Pinpoint the cell where the given text exists, returning its (X, Y) midpoint coordinate. 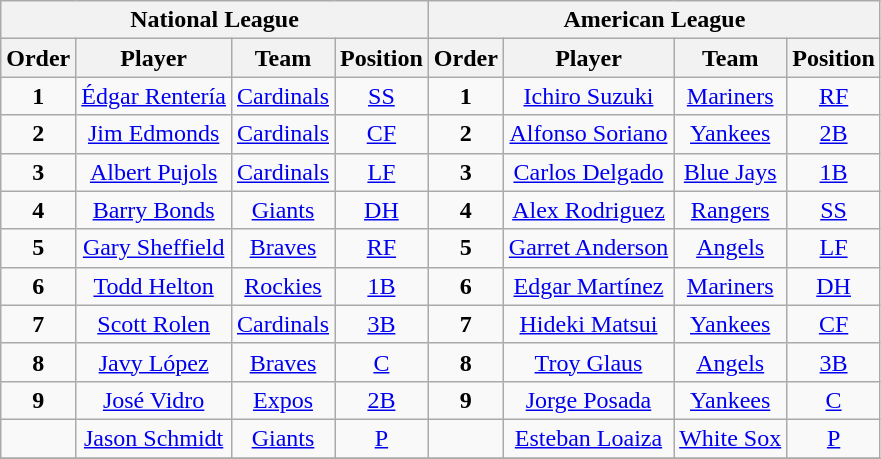
Jim Edmonds (154, 134)
Jason Schmidt (154, 438)
Hideki Matsui (588, 324)
Ichiro Suzuki (588, 96)
Jorge Posada (588, 400)
Javy López (154, 362)
White Sox (730, 438)
Edgar Martínez (588, 286)
Alex Rodriguez (588, 210)
Scott Rolen (154, 324)
Barry Bonds (154, 210)
Rockies (282, 286)
Todd Helton (154, 286)
Blue Jays (730, 172)
Expos (282, 400)
Alfonso Soriano (588, 134)
Gary Sheffield (154, 248)
American League (654, 20)
National League (215, 20)
Albert Pujols (154, 172)
Esteban Loaiza (588, 438)
Garret Anderson (588, 248)
José Vidro (154, 400)
Édgar Rentería (154, 96)
Troy Glaus (588, 362)
Rangers (730, 210)
Carlos Delgado (588, 172)
